Locate the cell with the specified text and output its (x, y) center coordinate. 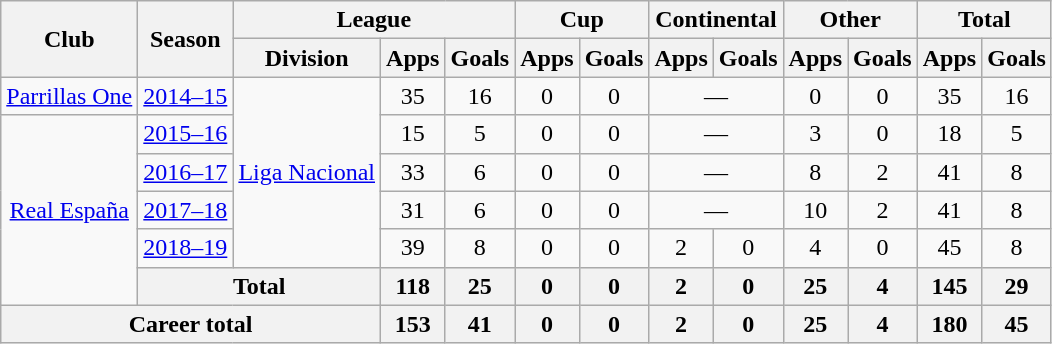
31 (413, 210)
118 (413, 286)
2016–17 (186, 172)
2017–18 (186, 210)
Cup (582, 20)
2014–15 (186, 96)
3 (815, 134)
Career total (191, 324)
League (374, 20)
Parrillas One (70, 96)
15 (413, 134)
180 (949, 324)
Liga Nacional (307, 172)
153 (413, 324)
18 (949, 134)
145 (949, 286)
29 (1017, 286)
39 (413, 248)
2018–19 (186, 248)
Continental (716, 20)
Club (70, 39)
Division (307, 58)
Season (186, 39)
33 (413, 172)
Other (850, 20)
Real España (70, 210)
2015–16 (186, 134)
10 (815, 210)
